Return [X, Y] of the center of cell containing provided text 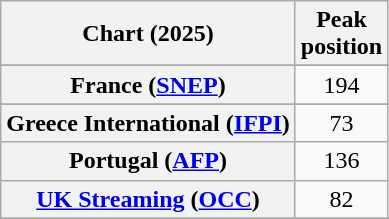
France (SNEP) [148, 85]
73 [341, 123]
Peakposition [341, 34]
Chart (2025) [148, 34]
UK Streaming (OCC) [148, 199]
82 [341, 199]
Greece International (IFPI) [148, 123]
194 [341, 85]
136 [341, 161]
Portugal (AFP) [148, 161]
